Identify which cell holds the provided text, then report its (X, Y) central coordinate. 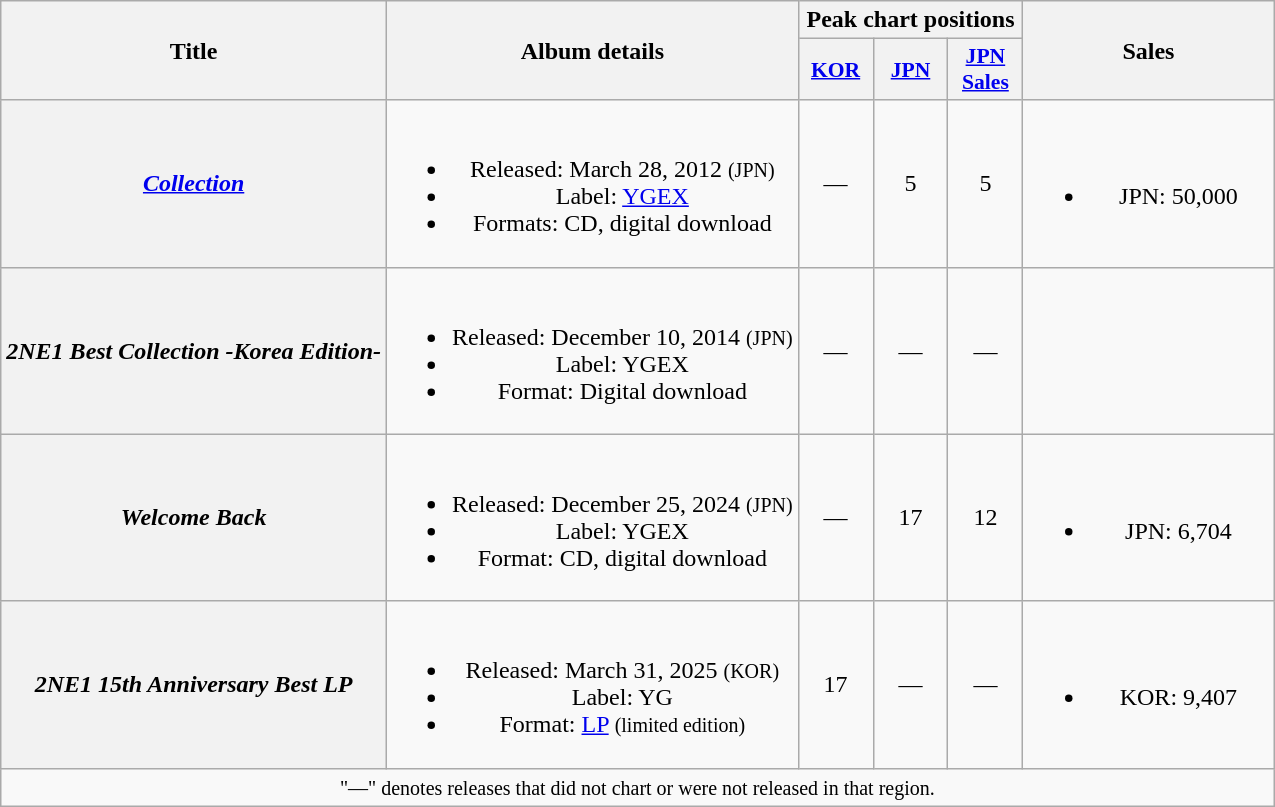
Released: December 25, 2024 (JPN)Label: YGEXFormat: CD, digital download (593, 518)
Album details (593, 50)
KOR (836, 70)
2NE1 15th Anniversary Best LP (194, 684)
Title (194, 50)
Welcome Back (194, 518)
Sales (1148, 50)
JPN Sales (986, 70)
2NE1 Best Collection -Korea Edition- (194, 350)
JPN: 50,000 (1148, 184)
JPN: 6,704 (1148, 518)
Peak chart positions (910, 20)
12 (986, 518)
Collection (194, 184)
Released: March 28, 2012 (JPN)Label: YGEXFormats: CD, digital download (593, 184)
KOR: 9,407 (1148, 684)
JPN (910, 70)
Released: December 10, 2014 (JPN)Label: YGEXFormat: Digital download (593, 350)
Released: March 31, 2025 (KOR)Label: YGFormat: LP (limited edition) (593, 684)
"—" denotes releases that did not chart or were not released in that region. (638, 787)
